Pinpoint the cell where the given text exists, returning its (X, Y) midpoint coordinate. 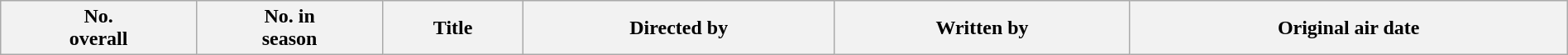
Original air date (1348, 28)
No. inseason (289, 28)
No.overall (99, 28)
Title (453, 28)
Directed by (678, 28)
Written by (982, 28)
